Identify which cell holds the provided text, then report its [X, Y] central coordinate. 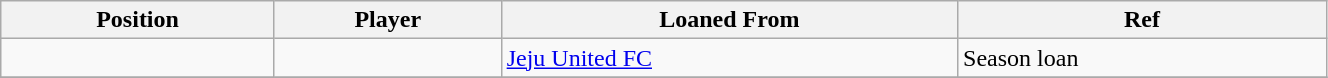
Position [138, 20]
Jeju United FC [729, 58]
Loaned From [729, 20]
Season loan [1142, 58]
Player [388, 20]
Ref [1142, 20]
